Identify which cell holds the provided text, then report its [x, y] central coordinate. 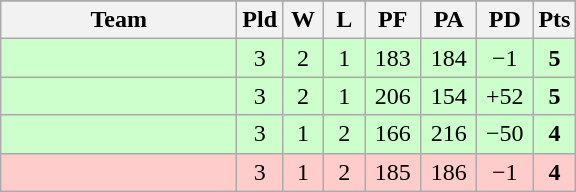
Pld [260, 20]
184 [449, 58]
183 [393, 58]
186 [449, 172]
+52 [505, 96]
166 [393, 134]
PA [449, 20]
216 [449, 134]
−50 [505, 134]
PD [505, 20]
PF [393, 20]
W [304, 20]
154 [449, 96]
L [344, 20]
185 [393, 172]
206 [393, 96]
Team [119, 20]
Pts [554, 20]
